Determine the (x, y) coordinate at the center of the cell enclosing the given text.  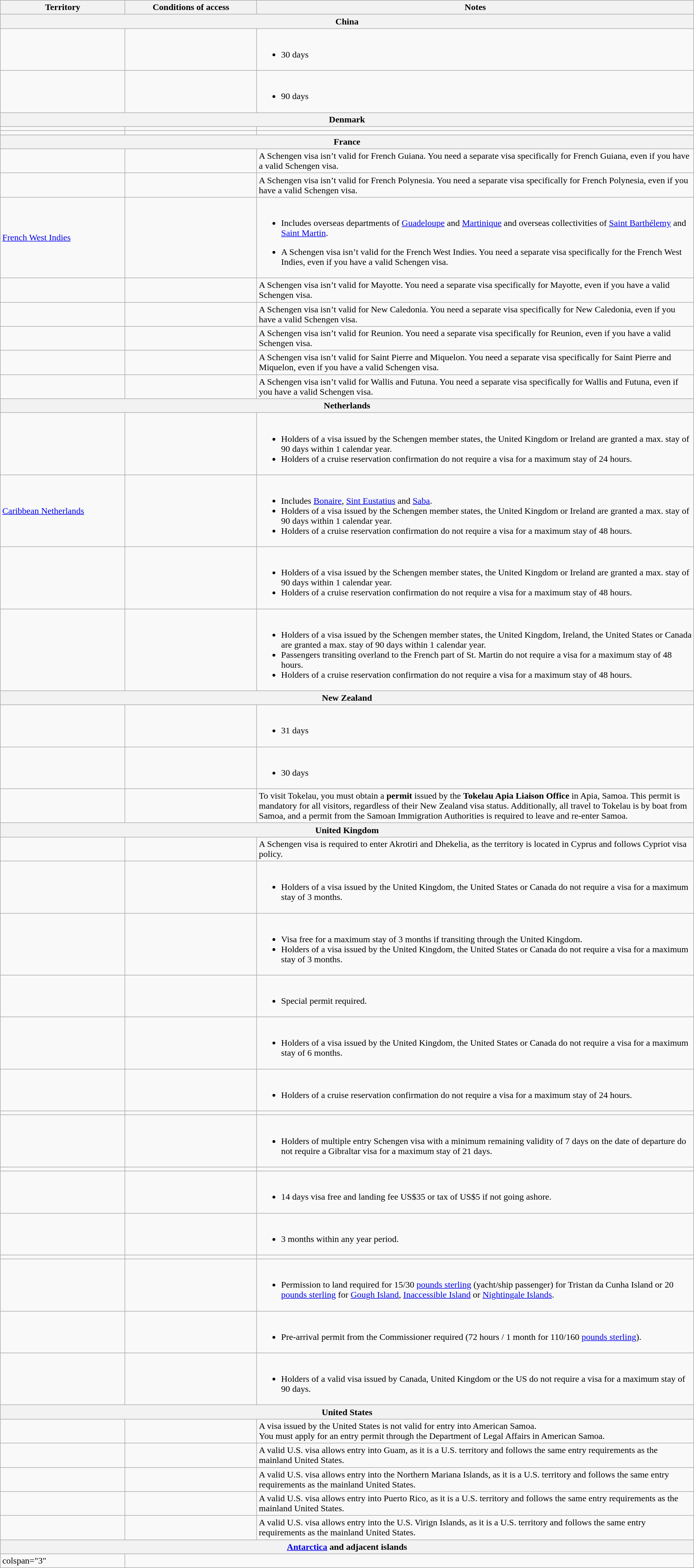
A Schengen visa isn’t valid for Reunion. You need a separate visa specifically for Reunion, even if you have a valid Schengen visa. (475, 338)
Notes (475, 7)
United States (347, 1412)
Antarctica and adjacent islands (347, 1547)
Holders of a visa issued by the United Kingdom, the United States or Canada do not require a visa for a maximum stay of 6 months. (475, 1043)
Caribbean Netherlands (63, 511)
China (347, 22)
A Schengen visa isn’t valid for French Guiana. You need a separate visa specifically for French Guiana, even if you have a valid Schengen visa. (475, 161)
A Schengen visa is required to enter Akrotiri and Dhekelia, as the territory is located in Cyprus and follows Cypriot visa policy. (475, 849)
Denmark (347, 119)
A Schengen visa isn’t valid for Mayotte. You need a separate visa specifically for Mayotte, even if you have a valid Schengen visa. (475, 290)
A valid U.S. visa allows entry into Puerto Rico, as it is a U.S. territory and follows the same entry requirements as the mainland United States. (475, 1504)
New Zealand (347, 698)
Conditions of access (191, 7)
Holders of a cruise reservation confirmation do not require a visa for a maximum stay of 24 hours. (475, 1090)
Holders of a visa issued by the United Kingdom, the United States or Canada do not require a visa for a maximum stay of 3 months. (475, 887)
A Schengen visa isn’t valid for French Polynesia. You need a separate visa specifically for French Polynesia, even if you have a valid Schengen visa. (475, 185)
3 months within any year period. (475, 1234)
United Kingdom (347, 830)
A valid U.S. visa allows entry into Guam, as it is a U.S. territory and follows the same entry requirements as the mainland United States. (475, 1455)
Holders of a valid visa issued by Canada, United Kingdom or the US do not require a visa for a maximum stay of 90 days. (475, 1379)
Special permit required. (475, 996)
31 days (475, 726)
French West Indies (63, 237)
A Schengen visa isn’t valid for New Caledonia. You need a separate visa specifically for New Caledonia, even if you have a valid Schengen visa. (475, 314)
14 days visa free and landing fee US$35 or tax of US$5 if not going ashore. (475, 1192)
90 days (475, 91)
colspan="3" (63, 1561)
Territory (63, 7)
France (347, 142)
Netherlands (347, 406)
Pre-arrival permit from the Commissioner required (72 hours / 1 month for 110/160 pounds sterling). (475, 1332)
